Output the [X, Y] coordinate of the center of the cell containing the given text.  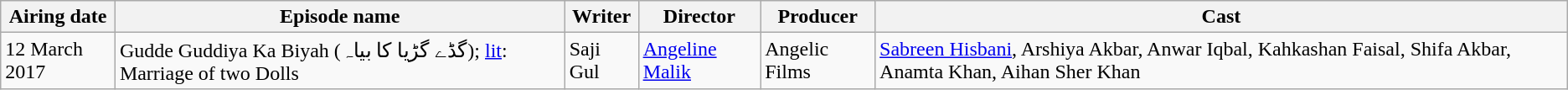
Angelic Films [818, 61]
Director [699, 17]
Saji Gul [601, 61]
Cast [1221, 17]
12 March 2017 [59, 61]
Episode name [340, 17]
Sabreen Hisbani, Arshiya Akbar, Anwar Iqbal, Kahkashan Faisal, Shifa Akbar, Anamta Khan, Aihan Sher Khan [1221, 61]
Gudde Guddiya Ka Biyah (گڈے گڑیا کا بیاہ); lit: Marriage of two Dolls [340, 61]
Airing date [59, 17]
Angeline Malik [699, 61]
Writer [601, 17]
Producer [818, 17]
